Locate the cell with the specified text and output its [x, y] center coordinate. 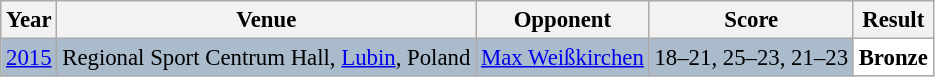
Year [29, 20]
Opponent [562, 20]
Bronze [893, 58]
Venue [266, 20]
18–21, 25–23, 21–23 [751, 58]
Result [893, 20]
2015 [29, 58]
Regional Sport Centrum Hall, Lubin, Poland [266, 58]
Max Weißkirchen [562, 58]
Score [751, 20]
